Extract the [x, y] coordinate from the center of the cell holding the provided text.  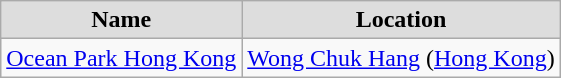
Name [122, 20]
Location [401, 20]
Ocean Park Hong Kong [122, 58]
Wong Chuk Hang (Hong Kong) [401, 58]
